Find where the given text appears and provide that cell's center as (X, Y) coordinate. 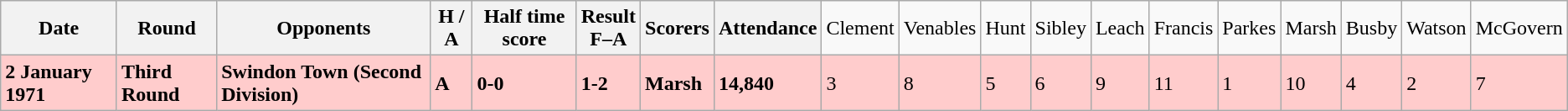
5 (1005, 82)
Clement (860, 29)
3 (860, 82)
Leach (1120, 29)
Busby (1371, 29)
Swindon Town (Second Division) (323, 82)
Parkes (1250, 29)
1 (1250, 82)
Francis (1184, 29)
2 January 1971 (59, 82)
9 (1120, 82)
Round (166, 29)
Scorers (678, 29)
14,840 (767, 82)
Third Round (166, 82)
4 (1371, 82)
Date (59, 29)
0-0 (524, 82)
2 (1436, 82)
1-2 (608, 82)
A (451, 82)
Venables (940, 29)
ResultF–A (608, 29)
10 (1311, 82)
Watson (1436, 29)
Hunt (1005, 29)
Half time score (524, 29)
McGovern (1519, 29)
Opponents (323, 29)
H / A (451, 29)
6 (1060, 82)
Sibley (1060, 29)
Attendance (767, 29)
8 (940, 82)
7 (1519, 82)
11 (1184, 82)
